Determine the [X, Y] coordinate at the center of the cell enclosing the given text.  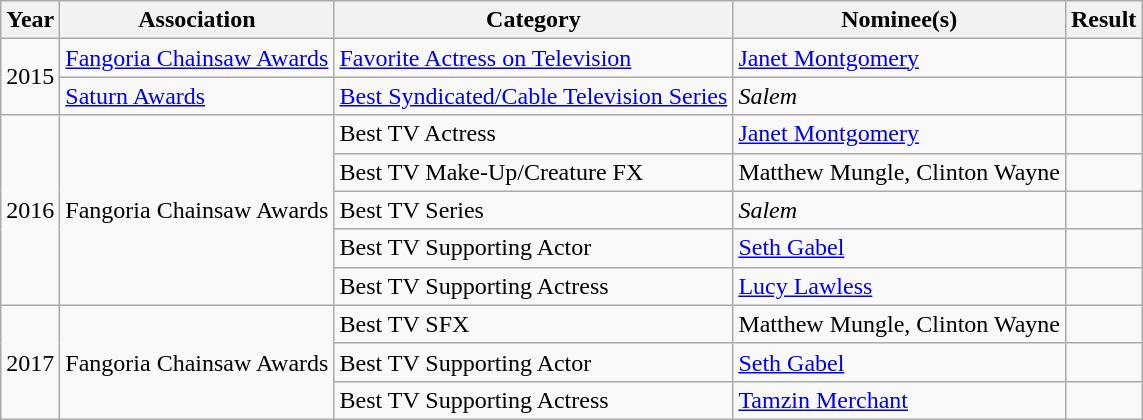
Best TV Actress [534, 134]
2015 [30, 77]
Year [30, 20]
Lucy Lawless [900, 286]
Favorite Actress on Television [534, 58]
Nominee(s) [900, 20]
Tamzin Merchant [900, 400]
2016 [30, 210]
Saturn Awards [197, 96]
Best TV Make-Up/Creature FX [534, 172]
Best TV SFX [534, 324]
Result [1103, 20]
Category [534, 20]
2017 [30, 362]
Best TV Series [534, 210]
Association [197, 20]
Best Syndicated/Cable Television Series [534, 96]
